Search for the cell housing the specified text and yield its [X, Y] center coordinate. 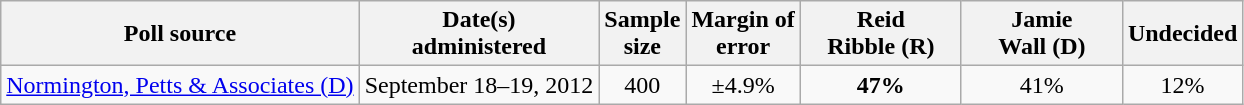
Poll source [180, 34]
41% [1042, 85]
Margin oferror [743, 34]
JamieWall (D) [1042, 34]
Normington, Petts & Associates (D) [180, 85]
Date(s)administered [479, 34]
ReidRibble (R) [880, 34]
47% [880, 85]
12% [1182, 85]
September 18–19, 2012 [479, 85]
Samplesize [642, 34]
Undecided [1182, 34]
400 [642, 85]
±4.9% [743, 85]
